Determine the (x, y) coordinate at the center of the cell enclosing the given text.  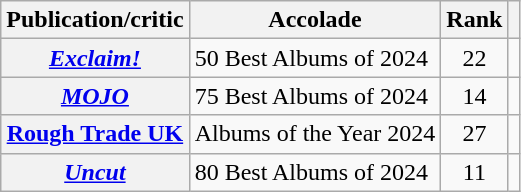
75 Best Albums of 2024 (315, 96)
Publication/critic (95, 20)
Accolade (315, 20)
Rank (474, 20)
14 (474, 96)
50 Best Albums of 2024 (315, 58)
27 (474, 134)
Uncut (95, 172)
Exclaim! (95, 58)
MOJO (95, 96)
22 (474, 58)
Rough Trade UK (95, 134)
80 Best Albums of 2024 (315, 172)
Albums of the Year 2024 (315, 134)
11 (474, 172)
